Scan for the cell matching the given text and deliver its (x, y) coordinate at center. 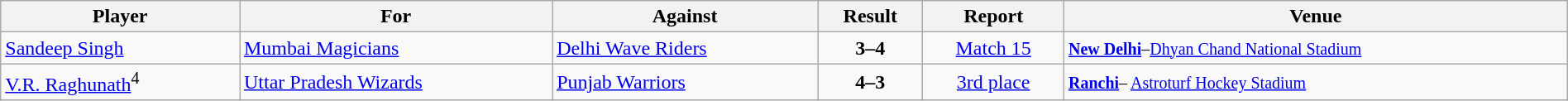
Mumbai Magicians (396, 48)
Delhi Wave Riders (685, 48)
V.R. Raghunath4 (121, 83)
Against (685, 17)
For (396, 17)
Result (870, 17)
Match 15 (994, 48)
Player (121, 17)
Uttar Pradesh Wizards (396, 83)
Ranchi– Astroturf Hockey Stadium (1315, 83)
3rd place (994, 83)
New Delhi–Dhyan Chand National Stadium (1315, 48)
Venue (1315, 17)
Punjab Warriors (685, 83)
Report (994, 17)
3–4 (870, 48)
Sandeep Singh (121, 48)
4–3 (870, 83)
